Search for the cell housing the specified text and yield its [x, y] center coordinate. 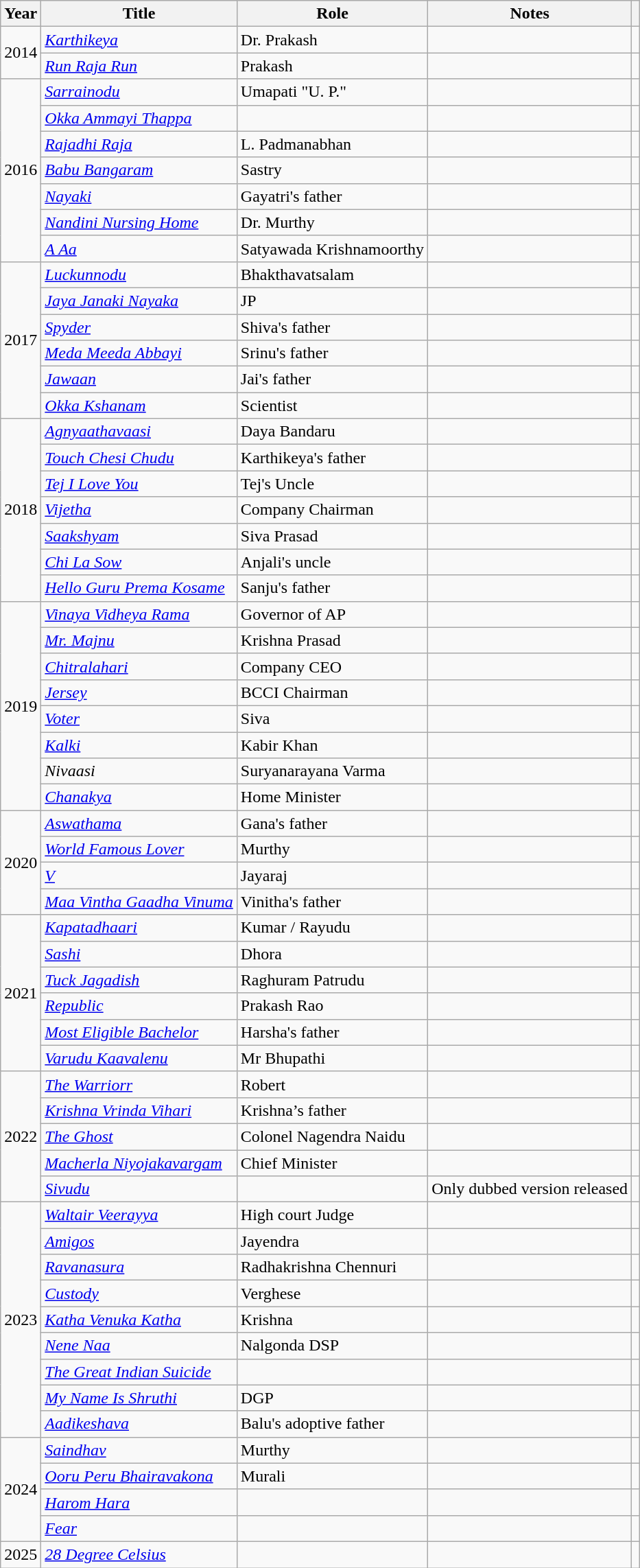
Siva Prasad [332, 536]
Okka Kshanam [139, 406]
2025 [21, 1554]
Satyawada Krishnamoorthy [332, 248]
Bhakthavatsalam [332, 274]
Robert [332, 1084]
Sarrainodu [139, 92]
2017 [21, 340]
Mr. Majnu [139, 640]
Custody [139, 1294]
Maa Vintha Gaadha Vinuma [139, 902]
Srinu's father [332, 353]
Sashi [139, 954]
Dr. Murthy [332, 222]
Jai's father [332, 379]
The Great Indian Suicide [139, 1372]
Macherla Niyojakavargam [139, 1163]
2024 [21, 1489]
Vinitha's father [332, 902]
Krishna’s father [332, 1110]
Most Eligible Bachelor [139, 1032]
2021 [21, 993]
Krishna Vrinda Vihari [139, 1110]
Verghese [332, 1294]
Jawaan [139, 379]
2019 [21, 705]
Saakshyam [139, 536]
Siva [332, 718]
A Aa [139, 248]
Republic [139, 1006]
Katha Venuka Katha [139, 1320]
Anjali's uncle [332, 562]
Babu Bangaram [139, 170]
V [139, 876]
L. Padmanabhan [332, 144]
Governor of AP [332, 614]
Prakash [332, 66]
Gana's father [332, 823]
Kumar / Rayudu [332, 928]
Spyder [139, 327]
Chi La Sow [139, 562]
2020 [21, 863]
Company CEO [332, 666]
Ooru Peru Bhairavakona [139, 1476]
DGP [332, 1398]
Hello Guru Prema Kosame [139, 588]
Dhora [332, 954]
High court Judge [332, 1215]
Aadikeshava [139, 1424]
Gayatri's father [332, 196]
Jayendra [332, 1241]
JP [332, 301]
Saindhav [139, 1450]
Jersey [139, 692]
Jayaraj [332, 876]
Aswathama [139, 823]
Daya Bandaru [332, 432]
2022 [21, 1136]
Only dubbed version released [530, 1189]
The Warriorr [139, 1084]
Vinaya Vidheya Rama [139, 614]
2018 [21, 510]
Amigos [139, 1241]
Waltair Veerayya [139, 1215]
Karthikeya's father [332, 458]
Nandini Nursing Home [139, 222]
Nalgonda DSP [332, 1346]
Karthikeya [139, 40]
Kapatadhaari [139, 928]
Luckunnodu [139, 274]
My Name Is Shruthi [139, 1398]
Shiva's father [332, 327]
Colonel Nagendra Naidu [332, 1136]
Harsha's father [332, 1032]
Murali [332, 1476]
Sanju's father [332, 588]
Kalki [139, 745]
Jaya Janaki Nayaka [139, 301]
Nene Naa [139, 1346]
Chitralahari [139, 666]
Home Minister [332, 797]
Kabir Khan [332, 745]
Umapati "U. P." [332, 92]
Radhakrishna Chennuri [332, 1267]
2023 [21, 1320]
Harom Hara [139, 1502]
Krishna [332, 1320]
Mr Bhupathi [332, 1058]
Nivaasi [139, 771]
Chief Minister [332, 1163]
Notes [530, 14]
Prakash Rao [332, 1006]
Vijetha [139, 510]
Sastry [332, 170]
Nayaki [139, 196]
Title [139, 14]
Ravanasura [139, 1267]
Krishna Prasad [332, 640]
Agnyaathavaasi [139, 432]
Run Raja Run [139, 66]
Sivudu [139, 1189]
28 Degree Celsius [139, 1554]
Year [21, 14]
Role [332, 14]
Varudu Kaavalenu [139, 1058]
Tej I Love You [139, 484]
Tej's Uncle [332, 484]
Company Chairman [332, 510]
Okka Ammayi Thappa [139, 118]
World Famous Lover [139, 850]
Suryanarayana Varma [332, 771]
BCCI Chairman [332, 692]
2016 [21, 170]
Chanakya [139, 797]
Dr. Prakash [332, 40]
Rajadhi Raja [139, 144]
Balu's adoptive father [332, 1424]
Voter [139, 718]
Meda Meeda Abbayi [139, 353]
Fear [139, 1528]
2014 [21, 53]
Scientist [332, 406]
Touch Chesi Chudu [139, 458]
The Ghost [139, 1136]
Raghuram Patrudu [332, 980]
Tuck Jagadish [139, 980]
